Detect which cell encompasses the target text, then output its (X, Y) center coordinate. 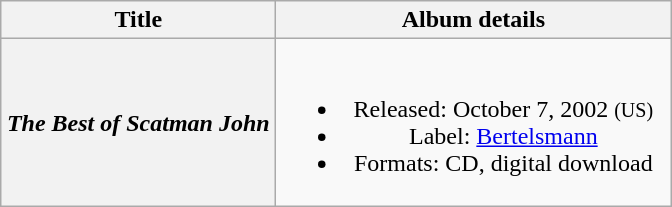
Album details (474, 20)
The Best of Scatman John (138, 122)
Released: October 7, 2002 (US)Label: BertelsmannFormats: CD, digital download (474, 122)
Title (138, 20)
